Extract the [X, Y] coordinate from the center of the cell holding the provided text.  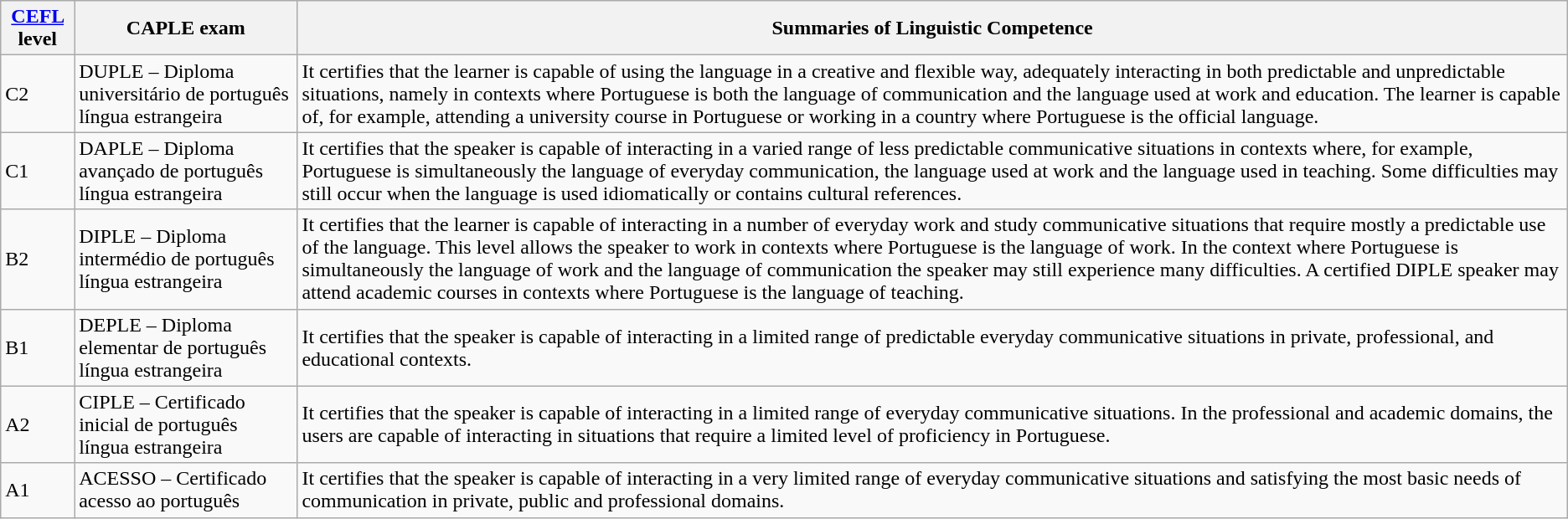
Summaries of Linguistic Competence [932, 28]
DIPLE – Diploma intermédio de português língua estrangeira [186, 259]
CIPLE – Certificado inicial de português língua estrangeira [186, 424]
ACESSO – Certificado acesso ao português [186, 491]
B2 [38, 259]
DEPLE – Diploma elementar de português língua estrangeira [186, 347]
DUPLE – Diploma universitário de português língua estrangeira [186, 94]
CAPLE exam [186, 28]
C2 [38, 94]
CEFL level [38, 28]
A1 [38, 491]
C1 [38, 171]
A2 [38, 424]
DAPLE – Diploma avançado de português língua estrangeira [186, 171]
B1 [38, 347]
